Pinpoint the cell where the given text exists, returning its [X, Y] midpoint coordinate. 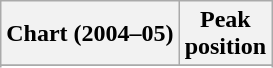
Peakposition [225, 34]
Chart (2004–05) [90, 34]
